Return [x, y] of the center of cell containing provided text 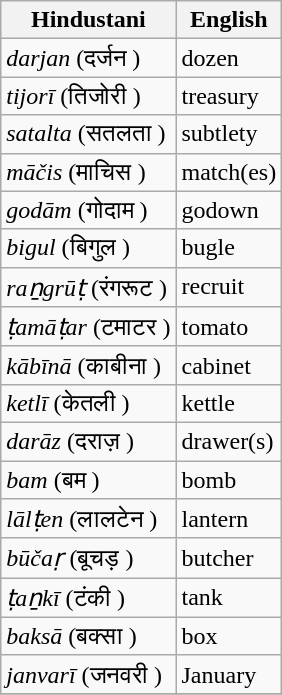
darjan (दर्जन ) [88, 58]
ṭamāṭar (टमाटर ) [88, 327]
darāz (दराज़ ) [88, 441]
godown [229, 210]
bam (बम ) [88, 479]
raṉgrūṭ (रंगरूट ) [88, 287]
janvarī (जनवरी ) [88, 674]
lantern [229, 519]
bugle [229, 248]
subtlety [229, 134]
box [229, 636]
butcher [229, 558]
kābīnā (काबीना ) [88, 365]
dozen [229, 58]
māčis (माचिस ) [88, 172]
lālṭen (लालटेन ) [88, 519]
bomb [229, 479]
tank [229, 598]
cabinet [229, 365]
English [229, 20]
tijorī (तिजोरी ) [88, 96]
bigul (बिगुल ) [88, 248]
baksā (बक्सा ) [88, 636]
January [229, 674]
tomato [229, 327]
satalta (सतलता ) [88, 134]
Hindustani [88, 20]
recruit [229, 287]
match(es) [229, 172]
godām (गोदाम ) [88, 210]
būčaṛ (बूचड़ ) [88, 558]
kettle [229, 403]
ṭaṉkī (टंकी ) [88, 598]
drawer(s) [229, 441]
ketlī (केतली ) [88, 403]
treasury [229, 96]
